From the cell containing the given text, extract its center point as (x, y) coordinate. 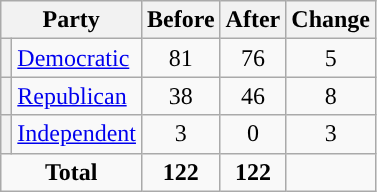
38 (180, 96)
5 (331, 58)
Republican (77, 96)
Change (331, 20)
76 (253, 58)
After (253, 20)
8 (331, 96)
46 (253, 96)
0 (253, 134)
Democratic (77, 58)
Party (72, 20)
Before (180, 20)
81 (180, 58)
Total (72, 172)
Independent (77, 134)
